Provide the (X, Y) coordinate of the cell's center where the given text is located.  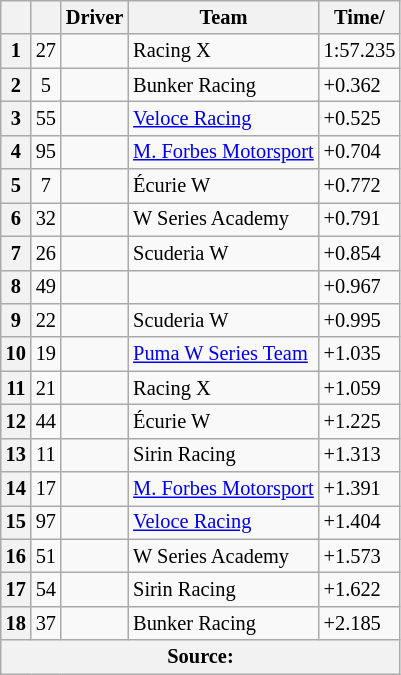
Driver (94, 17)
+1.035 (360, 354)
+0.791 (360, 219)
10 (16, 354)
18 (16, 623)
Puma W Series Team (223, 354)
44 (46, 421)
15 (16, 522)
55 (46, 118)
37 (46, 623)
27 (46, 51)
+0.772 (360, 186)
4 (16, 152)
95 (46, 152)
19 (46, 354)
+0.362 (360, 85)
1 (16, 51)
22 (46, 320)
Team (223, 17)
+1.404 (360, 522)
+0.854 (360, 253)
+1.225 (360, 421)
2 (16, 85)
32 (46, 219)
+0.967 (360, 287)
+1.059 (360, 388)
+1.622 (360, 589)
6 (16, 219)
14 (16, 489)
+0.704 (360, 152)
26 (46, 253)
+1.391 (360, 489)
21 (46, 388)
51 (46, 556)
Source: (200, 657)
12 (16, 421)
+0.525 (360, 118)
3 (16, 118)
+1.573 (360, 556)
16 (16, 556)
97 (46, 522)
+0.995 (360, 320)
+1.313 (360, 455)
54 (46, 589)
+2.185 (360, 623)
Time/ (360, 17)
9 (16, 320)
8 (16, 287)
49 (46, 287)
1:57.235 (360, 51)
13 (16, 455)
